Provide the [X, Y] coordinate of the cell's center where the given text is located.  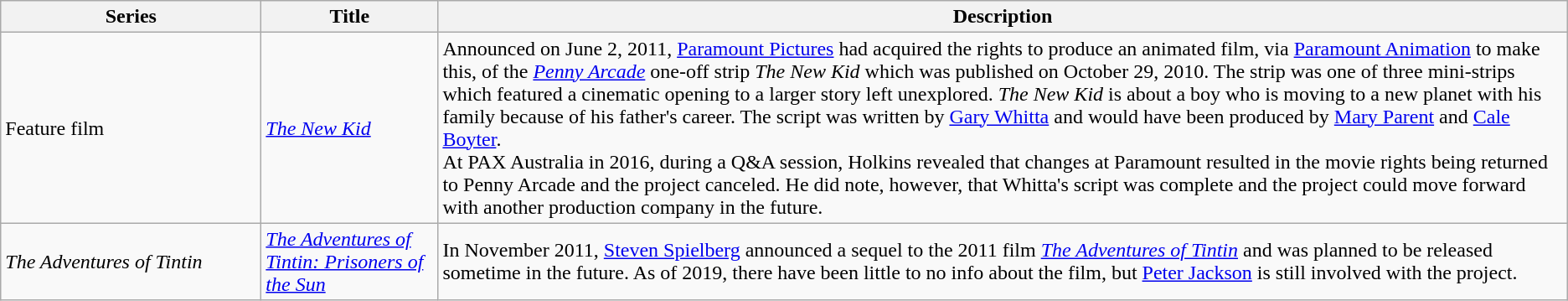
The New Kid [350, 127]
The Adventures of Tintin: Prisoners of the Sun [350, 262]
Title [350, 17]
Series [131, 17]
Description [1003, 17]
Feature film [131, 127]
The Adventures of Tintin [131, 262]
